Determine the (x, y) coordinate at the center of the cell enclosing the given text.  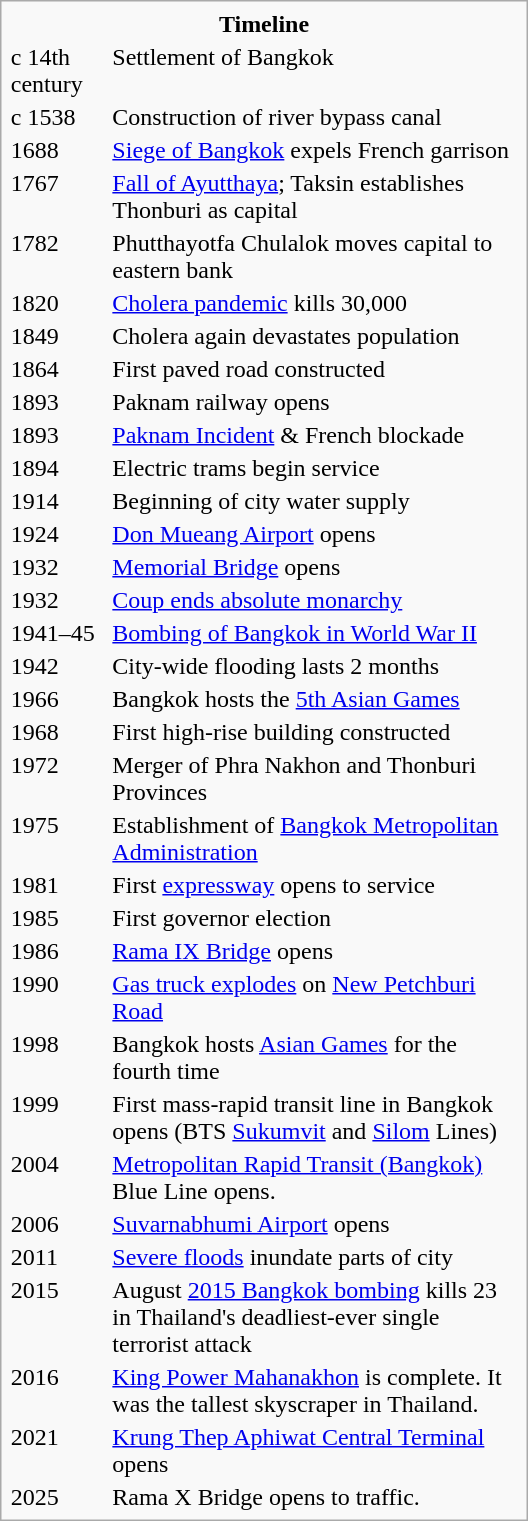
Rama X Bridge opens to traffic. (315, 1497)
First expressway opens to service (315, 885)
1849 (58, 336)
1981 (58, 885)
1990 (58, 998)
1924 (58, 534)
1985 (58, 918)
1782 (58, 256)
1972 (58, 778)
1914 (58, 501)
2011 (58, 1257)
Bangkok hosts the 5th Asian Games (315, 699)
Paknam railway opens (315, 402)
Metropolitan Rapid Transit (Bangkok) Blue Line opens. (315, 1178)
Siege of Bangkok expels French garrison (315, 150)
Don Mueang Airport opens (315, 534)
Severe floods inundate parts of city (315, 1257)
Beginning of city water supply (315, 501)
1767 (58, 196)
1894 (58, 468)
First mass-rapid transit line in Bangkok opens (BTS Sukumvit and Silom Lines) (315, 1118)
1941–45 (58, 633)
City-wide flooding lasts 2 months (315, 666)
2004 (58, 1178)
First high-rise building constructed (315, 732)
Bombing of Bangkok in World War II (315, 633)
1688 (58, 150)
Cholera again devastates population (315, 336)
2015 (58, 1317)
Krung Thep Aphiwat Central Terminal opens (315, 1450)
Timeline (264, 24)
1986 (58, 951)
1864 (58, 369)
Construction of river bypass canal (315, 117)
First paved road constructed (315, 369)
Merger of Phra Nakhon and Thonburi Provinces (315, 778)
Memorial Bridge opens (315, 567)
2025 (58, 1497)
Cholera pandemic kills 30,000 (315, 303)
2016 (58, 1390)
Suvarnabhumi Airport opens (315, 1224)
1820 (58, 303)
2021 (58, 1450)
Settlement of Bangkok (315, 70)
2006 (58, 1224)
c 14th century (58, 70)
Phutthayotfa Chulalok moves capital to eastern bank (315, 256)
Paknam Incident & French blockade (315, 435)
Fall of Ayutthaya; Taksin establishes Thonburi as capital (315, 196)
1998 (58, 1058)
Bangkok hosts Asian Games for the fourth time (315, 1058)
c 1538 (58, 117)
Establishment of Bangkok Metropolitan Administration (315, 838)
1999 (58, 1118)
1966 (58, 699)
1975 (58, 838)
Rama IX Bridge opens (315, 951)
1968 (58, 732)
August 2015 Bangkok bombing kills 23 in Thailand's deadliest-ever single terrorist attack (315, 1317)
Coup ends absolute monarchy (315, 600)
Electric trams begin service (315, 468)
First governor election (315, 918)
1942 (58, 666)
King Power Mahanakhon is complete. It was the tallest skyscraper in Thailand. (315, 1390)
Gas truck explodes on New Petchburi Road (315, 998)
